Return the [X, Y] coordinate for the center point of the cell that contains the specified text.  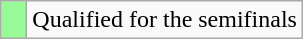
Qualified for the semifinals [165, 20]
